From the cell containing the given text, extract its center point as (X, Y) coordinate. 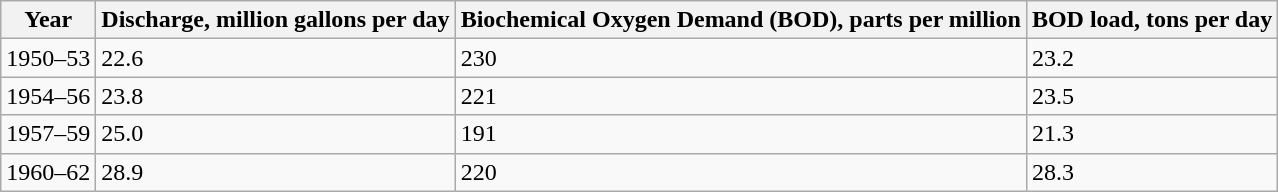
23.8 (276, 96)
1957–59 (48, 134)
Biochemical Oxygen Demand (BOD), parts per million (740, 20)
22.6 (276, 58)
23.5 (1152, 96)
1950–53 (48, 58)
221 (740, 96)
28.3 (1152, 172)
220 (740, 172)
1954–56 (48, 96)
191 (740, 134)
BOD load, tons per day (1152, 20)
21.3 (1152, 134)
1960–62 (48, 172)
230 (740, 58)
28.9 (276, 172)
25.0 (276, 134)
Discharge, million gallons per day (276, 20)
Year (48, 20)
23.2 (1152, 58)
